Search for the cell housing the specified text and yield its (X, Y) center coordinate. 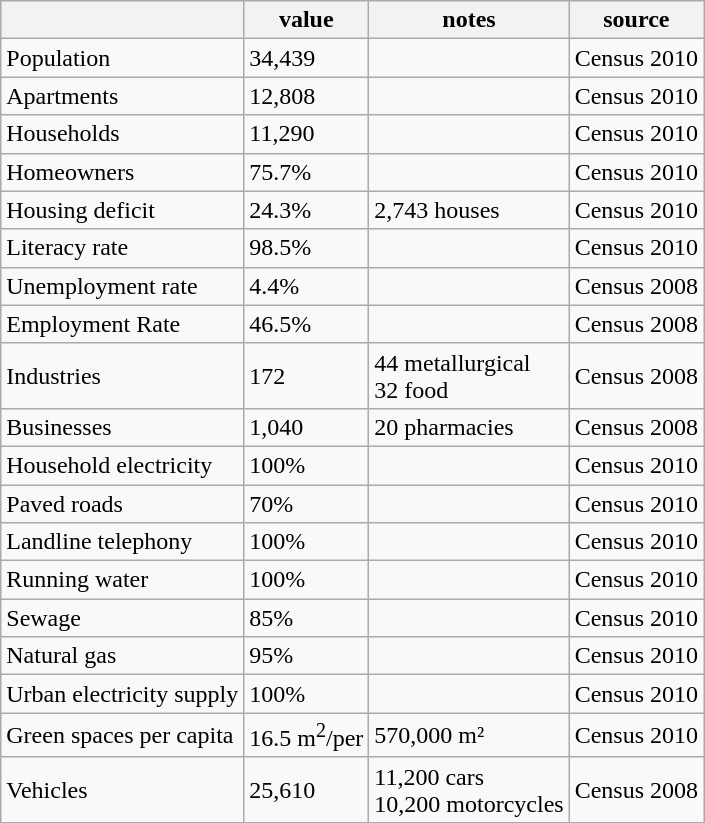
85% (306, 618)
Population (122, 58)
Literacy rate (122, 248)
Urban electricity supply (122, 694)
34,439 (306, 58)
Paved roads (122, 503)
2,743 houses (469, 210)
4.4% (306, 286)
Households (122, 134)
172 (306, 376)
Employment Rate (122, 324)
46.5% (306, 324)
25,610 (306, 790)
570,000 m² (469, 736)
Housing deficit (122, 210)
75.7% (306, 172)
70% (306, 503)
1,040 (306, 427)
Homeowners (122, 172)
Landline telephony (122, 542)
Industries (122, 376)
24.3% (306, 210)
20 pharmacies (469, 427)
Apartments (122, 96)
Running water (122, 580)
Sewage (122, 618)
98.5% (306, 248)
11,200 cars10,200 motorcycles (469, 790)
12,808 (306, 96)
11,290 (306, 134)
Natural gas (122, 656)
16.5 m2/per (306, 736)
95% (306, 656)
value (306, 20)
Vehicles (122, 790)
44 metallurgical32 food (469, 376)
source (636, 20)
Household electricity (122, 465)
Green spaces per capita (122, 736)
Unemployment rate (122, 286)
notes (469, 20)
Businesses (122, 427)
